For the text-containing cell, return its midpoint in (X, Y) coordinate format. 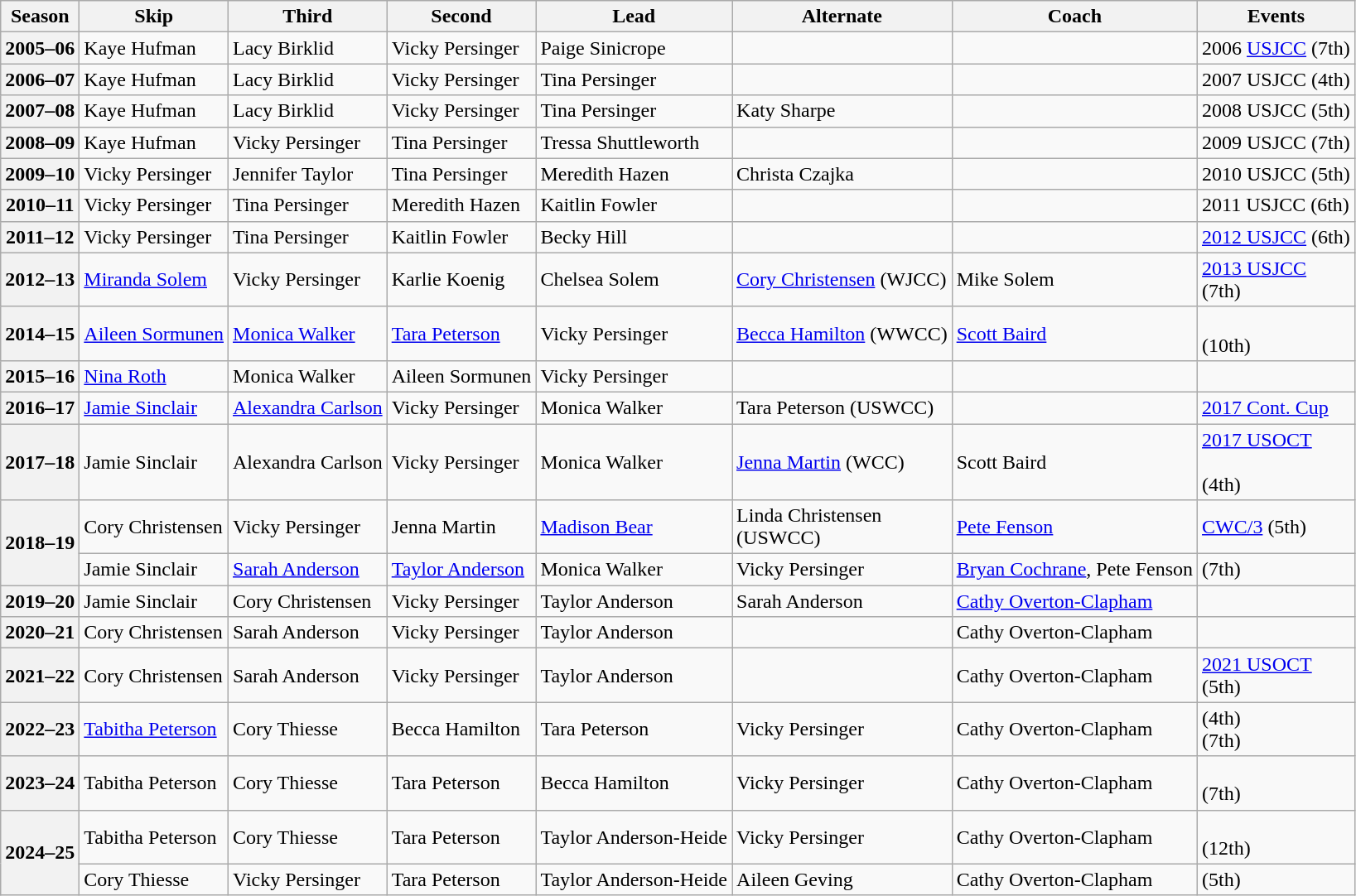
2016–17 (40, 407)
Lead (635, 17)
Jennifer Taylor (308, 174)
2011–12 (40, 237)
2006–07 (40, 79)
2012 USJCC (6th) (1276, 237)
(4th) (7th) (1276, 729)
Chelsea Solem (635, 280)
2024–25 (40, 853)
Alternate (842, 17)
(12th) (1276, 836)
2012–13 (40, 280)
2007 USJCC (4th) (1276, 79)
2011 USJCC (6th) (1276, 205)
Jenna Martin (461, 527)
Second (461, 17)
Christa Czajka (842, 174)
2021–22 (40, 676)
Mike Solem (1074, 280)
2014–15 (40, 333)
Tara Peterson (USWCC) (842, 407)
Becca Hamilton (WWCC) (842, 333)
Becky Hill (635, 237)
(10th) (1276, 333)
2017 Cont. Cup (1276, 407)
2005–06 (40, 48)
Bryan Cochrane, Pete Fenson (1074, 570)
Jenna Martin (WCC) (842, 462)
Nina Roth (154, 376)
2008–09 (40, 142)
Karlie Koenig (461, 280)
2017 USOCT (4th) (1276, 462)
Pete Fenson (1074, 527)
Miranda Solem (154, 280)
Coach (1074, 17)
Skip (154, 17)
2009 USJCC (7th) (1276, 142)
2007–08 (40, 111)
Events (1276, 17)
2010 USJCC (5th) (1276, 174)
Katy Sharpe (842, 111)
2020–21 (40, 633)
(5th) (1276, 879)
2022–23 (40, 729)
2008 USJCC (5th) (1276, 111)
Tressa Shuttleworth (635, 142)
Season (40, 17)
CWC/3 (5th) (1276, 527)
Linda Christensen(USWCC) (842, 527)
2013 USJCC (7th) (1276, 280)
2019–20 (40, 601)
2023–24 (40, 783)
Cory Christensen (WJCC) (842, 280)
Madison Bear (635, 527)
Aileen Geving (842, 879)
2006 USJCC (7th) (1276, 48)
2021 USOCT (5th) (1276, 676)
2009–10 (40, 174)
2018–19 (40, 543)
Third (308, 17)
2015–16 (40, 376)
2010–11 (40, 205)
Paige Sinicrope (635, 48)
2017–18 (40, 462)
